Provide the (x, y) coordinate of the cell's center where the given text is located.  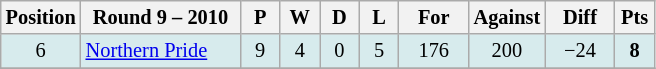
−24 (580, 51)
9 (260, 51)
Northern Pride (161, 51)
W (300, 17)
P (260, 17)
Pts (635, 17)
D (340, 17)
5 (379, 51)
176 (434, 51)
0 (340, 51)
Position (41, 17)
8 (635, 51)
Round 9 – 2010 (161, 17)
Against (508, 17)
For (434, 17)
4 (300, 51)
6 (41, 51)
200 (508, 51)
Diff (580, 17)
L (379, 17)
